Capture the cell that displays the provided text and extract its [X, Y] central coordinate. 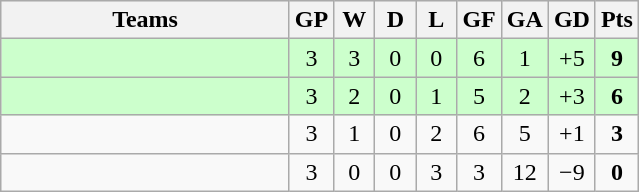
GP [311, 20]
W [354, 20]
Pts [616, 20]
GF [479, 20]
−9 [572, 172]
GA [524, 20]
+1 [572, 134]
D [396, 20]
L [436, 20]
Teams [146, 20]
GD [572, 20]
+3 [572, 96]
12 [524, 172]
+5 [572, 58]
9 [616, 58]
